Search for the cell housing the specified text and yield its [X, Y] center coordinate. 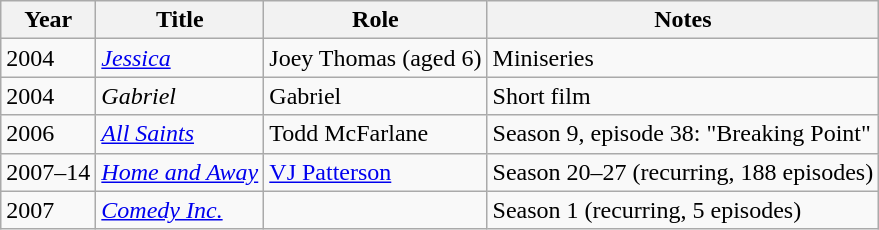
Season 1 (recurring, 5 episodes) [683, 210]
Jessica [180, 58]
Title [180, 20]
Notes [683, 20]
Short film [683, 96]
2007–14 [48, 172]
All Saints [180, 134]
Miniseries [683, 58]
Year [48, 20]
Joey Thomas (aged 6) [376, 58]
2007 [48, 210]
Comedy Inc. [180, 210]
Season 9, episode 38: "Breaking Point" [683, 134]
Season 20–27 (recurring, 188 episodes) [683, 172]
Home and Away [180, 172]
Role [376, 20]
Todd McFarlane [376, 134]
2006 [48, 134]
VJ Patterson [376, 172]
